Locate the cell with the specified text and output its [x, y] center coordinate. 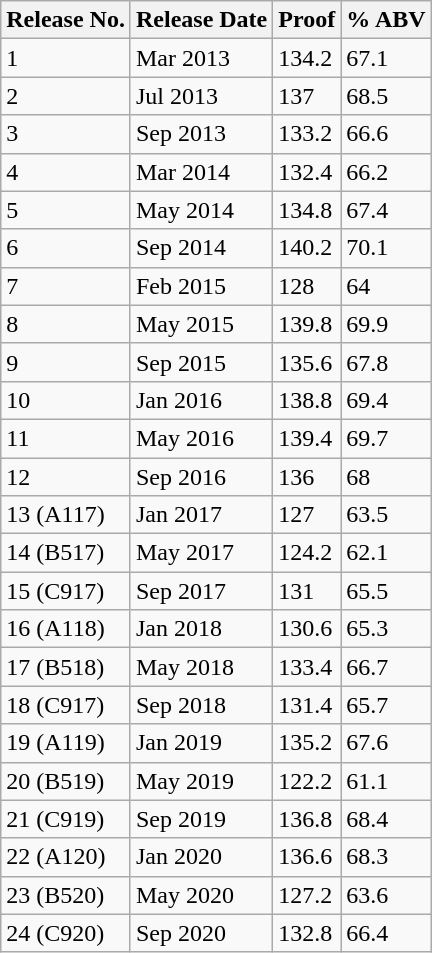
May 2016 [201, 438]
131.4 [307, 705]
128 [307, 286]
65.3 [386, 629]
124.2 [307, 553]
12 [66, 477]
13 (A117) [66, 515]
133.2 [307, 134]
Proof [307, 20]
64 [386, 286]
134.2 [307, 58]
67.8 [386, 362]
9 [66, 362]
69.7 [386, 438]
Feb 2015 [201, 286]
136 [307, 477]
135.6 [307, 362]
127.2 [307, 895]
5 [66, 210]
18 (C917) [66, 705]
133.4 [307, 667]
Jul 2013 [201, 96]
131 [307, 591]
11 [66, 438]
2 [66, 96]
66.7 [386, 667]
136.6 [307, 857]
10 [66, 400]
1 [66, 58]
Jan 2020 [201, 857]
132.4 [307, 172]
22 (A120) [66, 857]
65.5 [386, 591]
May 2017 [201, 553]
May 2018 [201, 667]
127 [307, 515]
67.6 [386, 743]
65.7 [386, 705]
May 2019 [201, 781]
23 (B520) [66, 895]
May 2015 [201, 324]
Sep 2016 [201, 477]
Mar 2013 [201, 58]
139.8 [307, 324]
Sep 2020 [201, 933]
6 [66, 248]
Jan 2019 [201, 743]
% ABV [386, 20]
67.4 [386, 210]
132.8 [307, 933]
Sep 2015 [201, 362]
3 [66, 134]
68 [386, 477]
7 [66, 286]
122.2 [307, 781]
66.4 [386, 933]
69.4 [386, 400]
Mar 2014 [201, 172]
14 (B517) [66, 553]
61.1 [386, 781]
17 (B518) [66, 667]
70.1 [386, 248]
Sep 2017 [201, 591]
Sep 2013 [201, 134]
Jan 2018 [201, 629]
140.2 [307, 248]
16 (A118) [66, 629]
135.2 [307, 743]
68.4 [386, 819]
130.6 [307, 629]
63.5 [386, 515]
15 (C917) [66, 591]
May 2014 [201, 210]
66.2 [386, 172]
Jan 2017 [201, 515]
62.1 [386, 553]
19 (A119) [66, 743]
138.8 [307, 400]
68.5 [386, 96]
134.8 [307, 210]
Jan 2016 [201, 400]
68.3 [386, 857]
69.9 [386, 324]
Sep 2014 [201, 248]
Sep 2019 [201, 819]
139.4 [307, 438]
20 (B519) [66, 781]
66.6 [386, 134]
Release No. [66, 20]
63.6 [386, 895]
136.8 [307, 819]
8 [66, 324]
Release Date [201, 20]
137 [307, 96]
Sep 2018 [201, 705]
24 (C920) [66, 933]
May 2020 [201, 895]
4 [66, 172]
21 (C919) [66, 819]
67.1 [386, 58]
